Capture the cell that displays the provided text and extract its [X, Y] central coordinate. 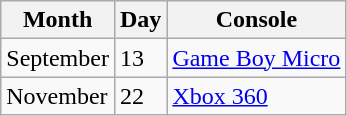
Day [140, 20]
Console [256, 20]
November [58, 96]
Xbox 360 [256, 96]
September [58, 58]
Month [58, 20]
Game Boy Micro [256, 58]
13 [140, 58]
22 [140, 96]
